From the cell containing the given text, extract its center point as (X, Y) coordinate. 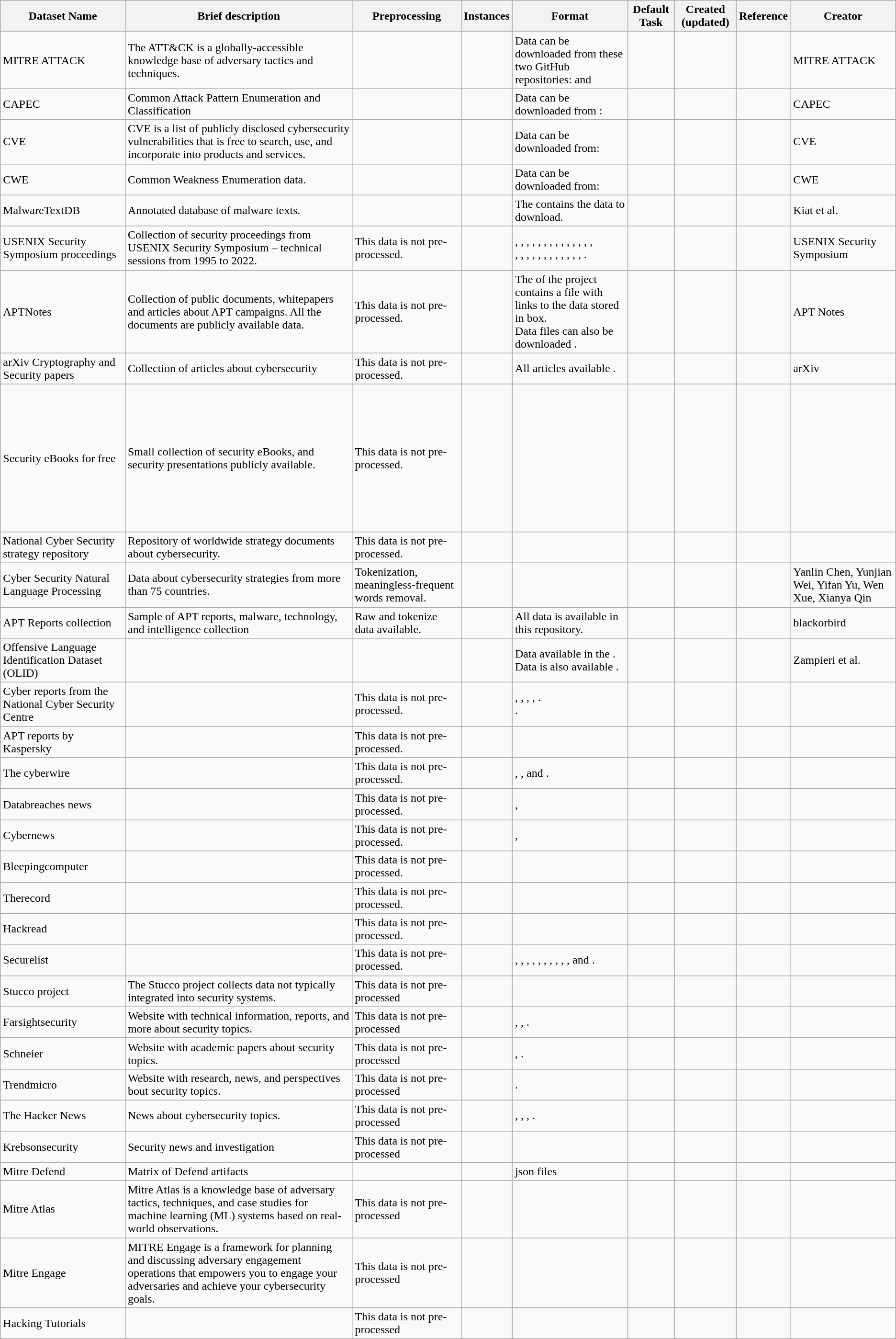
The cyberwire (63, 773)
Dataset Name (63, 16)
USENIX Security Symposium (843, 248)
Tokenization, meaningless-frequent words removal. (407, 585)
Data available in the .Data is also available . (570, 660)
APT Reports collection (63, 623)
, , , , .. (570, 704)
Cyber Security Natural Language Processing (63, 585)
Krebsonsecurity (63, 1146)
News about cybersecurity topics. (238, 1116)
Instances (486, 16)
Created (updated) (706, 16)
Collection of security proceedings from USENIX Security Symposium – technical sessions from 1995 to 2022. (238, 248)
National Cyber Security strategy repository (63, 547)
, , and . (570, 773)
Default Task (651, 16)
Yanlin Chen, Yunjian Wei, Yifan Yu, Wen Xue, Xianya Qin (843, 585)
Schneier (63, 1054)
Format (570, 16)
Security news and investigation (238, 1146)
Small collection of security eBooks, and security presentations publicly available. (238, 458)
Offensive Language Identification Dataset (OLID) (63, 660)
The of the project contains a file with links to the data stored in box.Data files can also be downloaded . (570, 311)
The ATT&CK is a globally-accessible knowledge base of adversary tactics and techniques. (238, 60)
APTNotes (63, 311)
Data can be downloaded from these two GitHub repositories: and (570, 60)
MalwareTextDB (63, 211)
. (570, 1084)
Stucco project (63, 991)
, , , , , , , , , , and . (570, 960)
The Hacker News (63, 1116)
Trendmicro (63, 1084)
Data about cybersecurity strategies from more than 75 countries. (238, 585)
Therecord (63, 897)
Raw and tokenize data available. (407, 623)
, . (570, 1054)
Security eBooks for free (63, 458)
Mitre Engage (63, 1273)
Common Weakness Enumeration data. (238, 179)
Website with research, news, and perspectives bout security topics. (238, 1084)
Hacking Tutorials (63, 1324)
Mitre Defend (63, 1172)
Cybernews (63, 835)
Reference (763, 16)
The Stucco project collects data not typically integrated into security systems. (238, 991)
Bleepingcomputer (63, 867)
Collection of public documents, whitepapers and articles about APT campaigns. All the documents are publicly available data. (238, 311)
Website with technical information, reports, and more about security topics. (238, 1022)
Collection of articles about cybersecurity (238, 369)
Sample of APT reports, malware, technology, and intelligence collection (238, 623)
APT reports by Kaspersky (63, 742)
, , , , , , , , , , , , , ,, , , , , , , , , , , , . (570, 248)
Common Attack Pattern Enumeration and Classification (238, 104)
Preprocessing (407, 16)
Matrix of Defend artifacts (238, 1172)
arXiv (843, 369)
Brief description (238, 16)
CVE is a list of publicly disclosed cybersecurity vulnerabilities that is free to search, use, and incorporate into products and services. (238, 142)
Repository of worldwide strategy documents about cybersecurity. (238, 547)
Farsightsecurity (63, 1022)
APT Notes (843, 311)
Mitre Atlas (63, 1210)
All articles available . (570, 369)
Cyber reports from the National Cyber Security Centre (63, 704)
blackorbird (843, 623)
json files (570, 1172)
Zampieri et al. (843, 660)
Kiat et al. (843, 211)
USENIX Security Symposium proceedings (63, 248)
The contains the data to download. (570, 211)
, , , . (570, 1116)
Creator (843, 16)
Hackread (63, 929)
Website with academic papers about security topics. (238, 1054)
, , . (570, 1022)
Securelist (63, 960)
All data is available in this repository. (570, 623)
Data can be downloaded from : (570, 104)
arXiv Cryptography and Security papers (63, 369)
Databreaches news (63, 805)
Annotated database of malware texts. (238, 211)
